Pinpoint the cell where the given text exists, returning its (X, Y) midpoint coordinate. 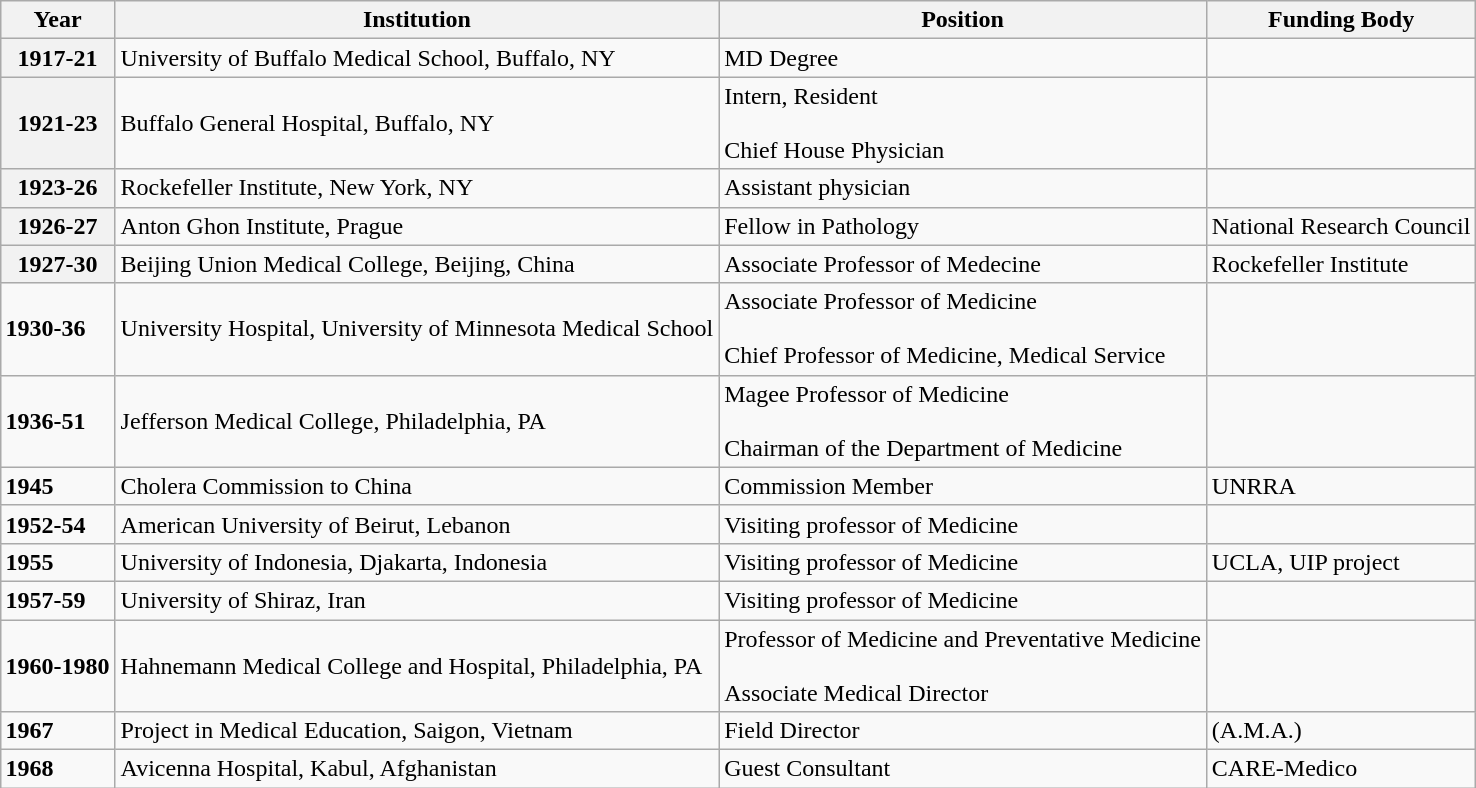
Associate Professor of MedicineChief Professor of Medicine, Medical Service (963, 329)
Assistant physician (963, 188)
1960-1980 (58, 666)
1921-23 (58, 123)
1957-59 (58, 600)
University of Buffalo Medical School, Buffalo, NY (417, 58)
Hahnemann Medical College and Hospital, Philadelphia, PA (417, 666)
Intern, ResidentChief House Physician (963, 123)
American University of Beirut, Lebanon (417, 524)
Associate Professor of Medecine (963, 264)
University of Shiraz, Iran (417, 600)
1952-54 (58, 524)
UCLA, UIP project (1341, 562)
Magee Professor of MedicineChairman of the Department of Medicine (963, 421)
1917-21 (58, 58)
1967 (58, 731)
National Research Council (1341, 226)
Rockefeller Institute, New York, NY (417, 188)
(A.M.A.) (1341, 731)
Project in Medical Education, Saigon, Vietnam (417, 731)
1930-36 (58, 329)
Beijing Union Medical College, Beijing, China (417, 264)
Avicenna Hospital, Kabul, Afghanistan (417, 769)
Jefferson Medical College, Philadelphia, PA (417, 421)
1923-26 (58, 188)
Anton Ghon Institute, Prague (417, 226)
Guest Consultant (963, 769)
Position (963, 20)
1927-30 (58, 264)
1936-51 (58, 421)
Buffalo General Hospital, Buffalo, NY (417, 123)
Commission Member (963, 486)
MD Degree (963, 58)
University Hospital, University of Minnesota Medical School (417, 329)
Funding Body (1341, 20)
Year (58, 20)
1945 (58, 486)
1955 (58, 562)
Cholera Commission to China (417, 486)
UNRRA (1341, 486)
1926-27 (58, 226)
CARE-Medico (1341, 769)
Field Director (963, 731)
1968 (58, 769)
Fellow in Pathology (963, 226)
Rockefeller Institute (1341, 264)
Professor of Medicine and Preventative MedicineAssociate Medical Director (963, 666)
University of Indonesia, Djakarta, Indonesia (417, 562)
Institution (417, 20)
